Scan for the cell matching the given text and deliver its [X, Y] coordinate at center. 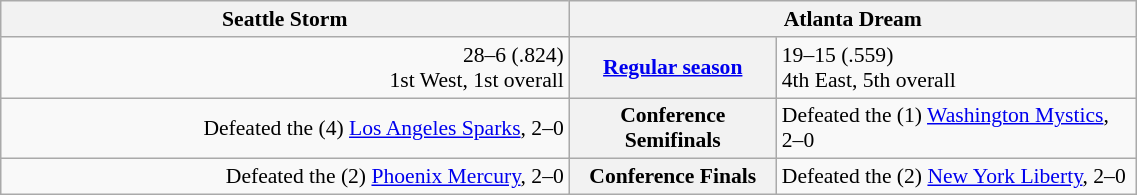
Conference Finals [673, 177]
Regular season [673, 68]
Defeated the (4) Los Angeles Sparks, 2–0 [285, 128]
28–6 (.824) 1st West, 1st overall [285, 68]
Defeated the (2) Phoenix Mercury, 2–0 [285, 177]
Conference Semifinals [673, 128]
19–15 (.559) 4th East, 5th overall [957, 68]
Defeated the (1) Washington Mystics, 2–0 [957, 128]
Defeated the (2) New York Liberty, 2–0 [957, 177]
Atlanta Dream [853, 19]
Seattle Storm [285, 19]
